From the cell containing the given text, extract its center point as (x, y) coordinate. 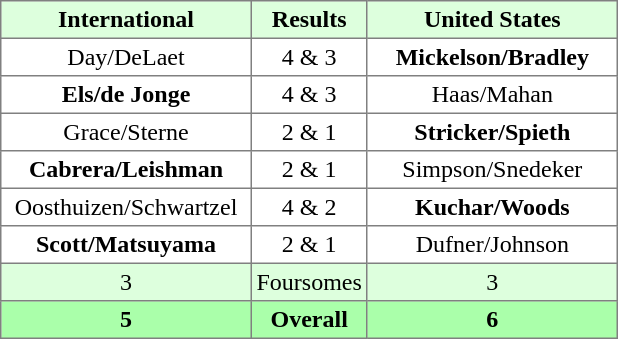
Oosthuizen/Schwartzel (126, 207)
Dufner/Johnson (492, 245)
Simpson/Snedeker (492, 170)
Results (309, 20)
Kuchar/Woods (492, 207)
Overall (309, 320)
Scott/Matsuyama (126, 245)
Day/DeLaet (126, 57)
Stricker/Spieth (492, 132)
5 (126, 320)
6 (492, 320)
Els/de Jonge (126, 95)
Haas/Mahan (492, 95)
4 & 2 (309, 207)
International (126, 20)
Cabrera/Leishman (126, 170)
Grace/Sterne (126, 132)
Mickelson/Bradley (492, 57)
United States (492, 20)
Foursomes (309, 282)
